Provide the (X, Y) coordinate of the cell's center where the given text is located.  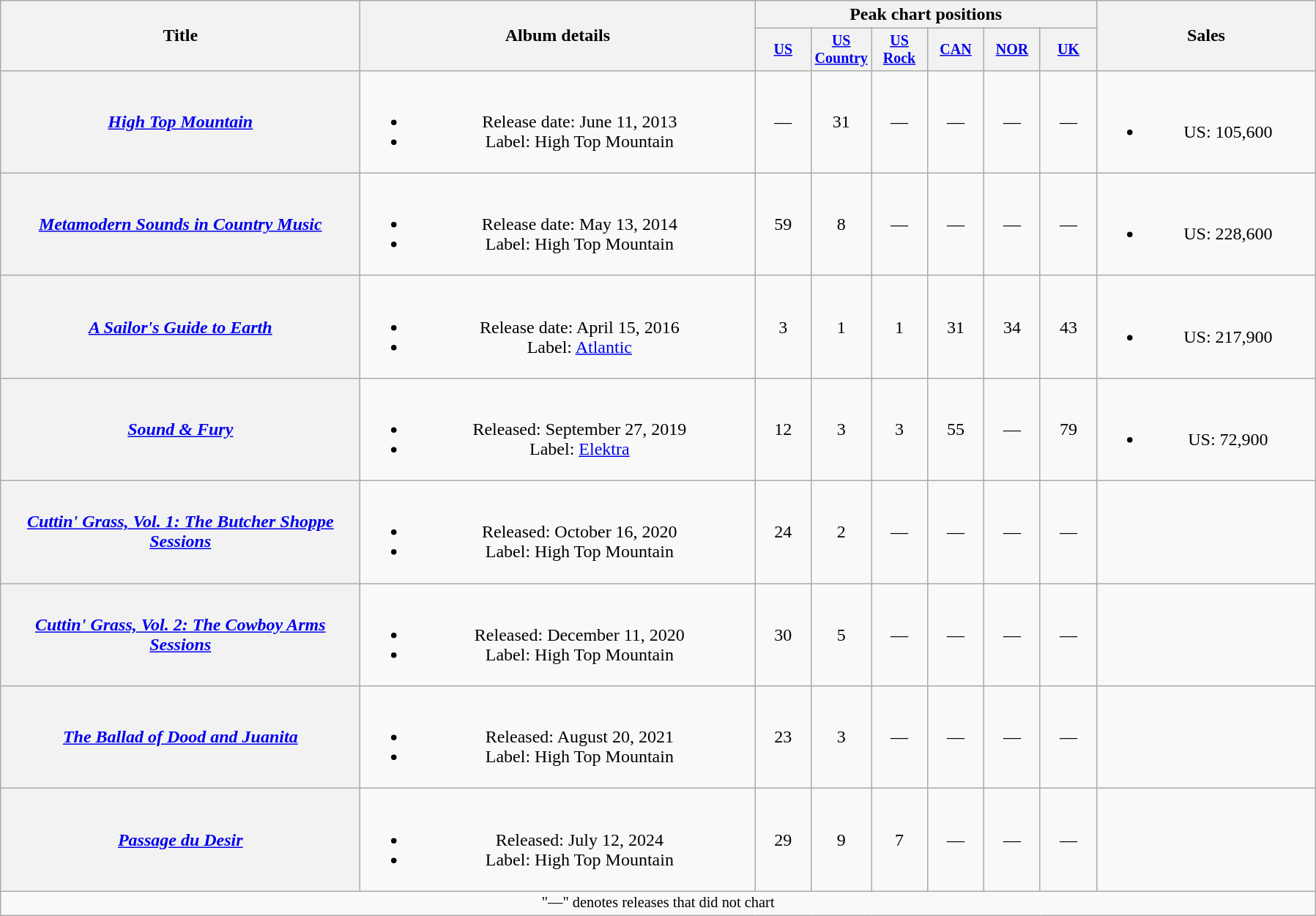
Released: October 16, 2020Label: High Top Mountain (558, 532)
UK (1068, 50)
Released: December 11, 2020Label: High Top Mountain (558, 635)
US (784, 50)
Album details (558, 36)
Release date: June 11, 2013Label: High Top Mountain (558, 122)
Title (180, 36)
59 (784, 224)
23 (784, 737)
55 (955, 429)
USCountry (841, 50)
Sound & Fury (180, 429)
Passage du Desir (180, 840)
The Ballad of Dood and Juanita (180, 737)
Cuttin' Grass, Vol. 1: The Butcher Shoppe Sessions (180, 532)
34 (1012, 327)
Release date: April 15, 2016Label: Atlantic (558, 327)
29 (784, 840)
USRock (899, 50)
79 (1068, 429)
NOR (1012, 50)
US: 105,600 (1205, 122)
A Sailor's Guide to Earth (180, 327)
CAN (955, 50)
"—" denotes releases that did not chart (658, 904)
7 (899, 840)
12 (784, 429)
5 (841, 635)
43 (1068, 327)
Metamodern Sounds in Country Music (180, 224)
Released: July 12, 2024Label: High Top Mountain (558, 840)
Released: August 20, 2021Label: High Top Mountain (558, 737)
Cuttin' Grass, Vol. 2: The Cowboy Arms Sessions (180, 635)
US: 72,900 (1205, 429)
High Top Mountain (180, 122)
8 (841, 224)
24 (784, 532)
US: 228,600 (1205, 224)
Peak chart positions (926, 15)
Sales (1205, 36)
9 (841, 840)
Released: September 27, 2019Label: Elektra (558, 429)
US: 217,900 (1205, 327)
30 (784, 635)
2 (841, 532)
Release date: May 13, 2014Label: High Top Mountain (558, 224)
